Identify which cell holds the provided text, then report its [x, y] central coordinate. 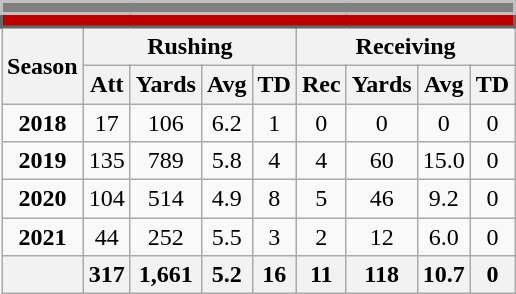
1,661 [166, 275]
17 [106, 123]
9.2 [444, 199]
5.2 [226, 275]
789 [166, 161]
6.0 [444, 237]
5.8 [226, 161]
12 [382, 237]
15.0 [444, 161]
60 [382, 161]
44 [106, 237]
5.5 [226, 237]
104 [106, 199]
46 [382, 199]
1 [274, 123]
Season [43, 66]
317 [106, 275]
11 [321, 275]
3 [274, 237]
106 [166, 123]
10.7 [444, 275]
2020 [43, 199]
Rushing [190, 46]
Receiving [405, 46]
2019 [43, 161]
6.2 [226, 123]
252 [166, 237]
5 [321, 199]
2021 [43, 237]
135 [106, 161]
4.9 [226, 199]
Rec [321, 84]
Att [106, 84]
8 [274, 199]
514 [166, 199]
16 [274, 275]
2018 [43, 123]
118 [382, 275]
2 [321, 237]
